Find where the given text appears and provide that cell's center as [x, y] coordinate. 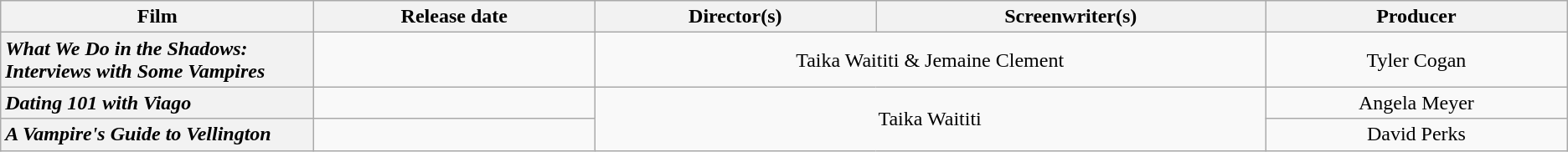
Film [157, 17]
David Perks [1417, 134]
Release date [454, 17]
Director(s) [735, 17]
Taika Waititi & Jemaine Clement [930, 60]
A Vampire's Guide to Vellington [157, 134]
Taika Waititi [930, 119]
What We Do in the Shadows: Interviews with Some Vampires [157, 60]
Tyler Cogan [1417, 60]
Screenwriter(s) [1070, 17]
Dating 101 with Viago [157, 103]
Angela Meyer [1417, 103]
Producer [1417, 17]
